Capture the cell that displays the provided text and extract its [X, Y] central coordinate. 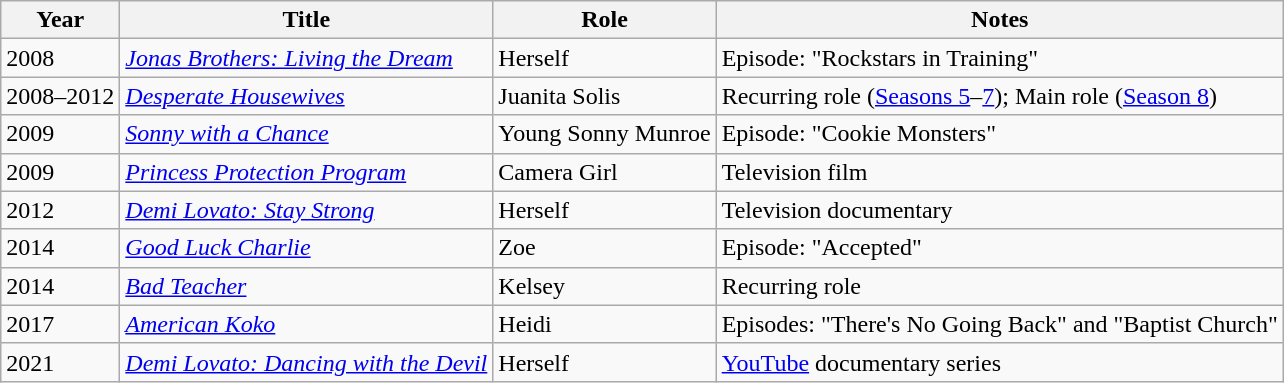
American Koko [306, 324]
2012 [60, 210]
Recurring role [1000, 286]
Year [60, 20]
Recurring role (Seasons 5–7); Main role (Season 8) [1000, 96]
Sonny with a Chance [306, 134]
Episode: "Cookie Monsters" [1000, 134]
Young Sonny Munroe [604, 134]
Desperate Housewives [306, 96]
Television film [1000, 172]
Demi Lovato: Dancing with the Devil [306, 362]
Episode: "Accepted" [1000, 248]
Princess Protection Program [306, 172]
Bad Teacher [306, 286]
Heidi [604, 324]
2008–2012 [60, 96]
Jonas Brothers: Living the Dream [306, 58]
Demi Lovato: Stay Strong [306, 210]
Camera Girl [604, 172]
Episodes: "There's No Going Back" and "Baptist Church" [1000, 324]
Notes [1000, 20]
Good Luck Charlie [306, 248]
Juanita Solis [604, 96]
Kelsey [604, 286]
Television documentary [1000, 210]
Title [306, 20]
Role [604, 20]
Zoe [604, 248]
Episode: "Rockstars in Training" [1000, 58]
2017 [60, 324]
2008 [60, 58]
2021 [60, 362]
YouTube documentary series [1000, 362]
